Find where the given text appears and provide that cell's center as (x, y) coordinate. 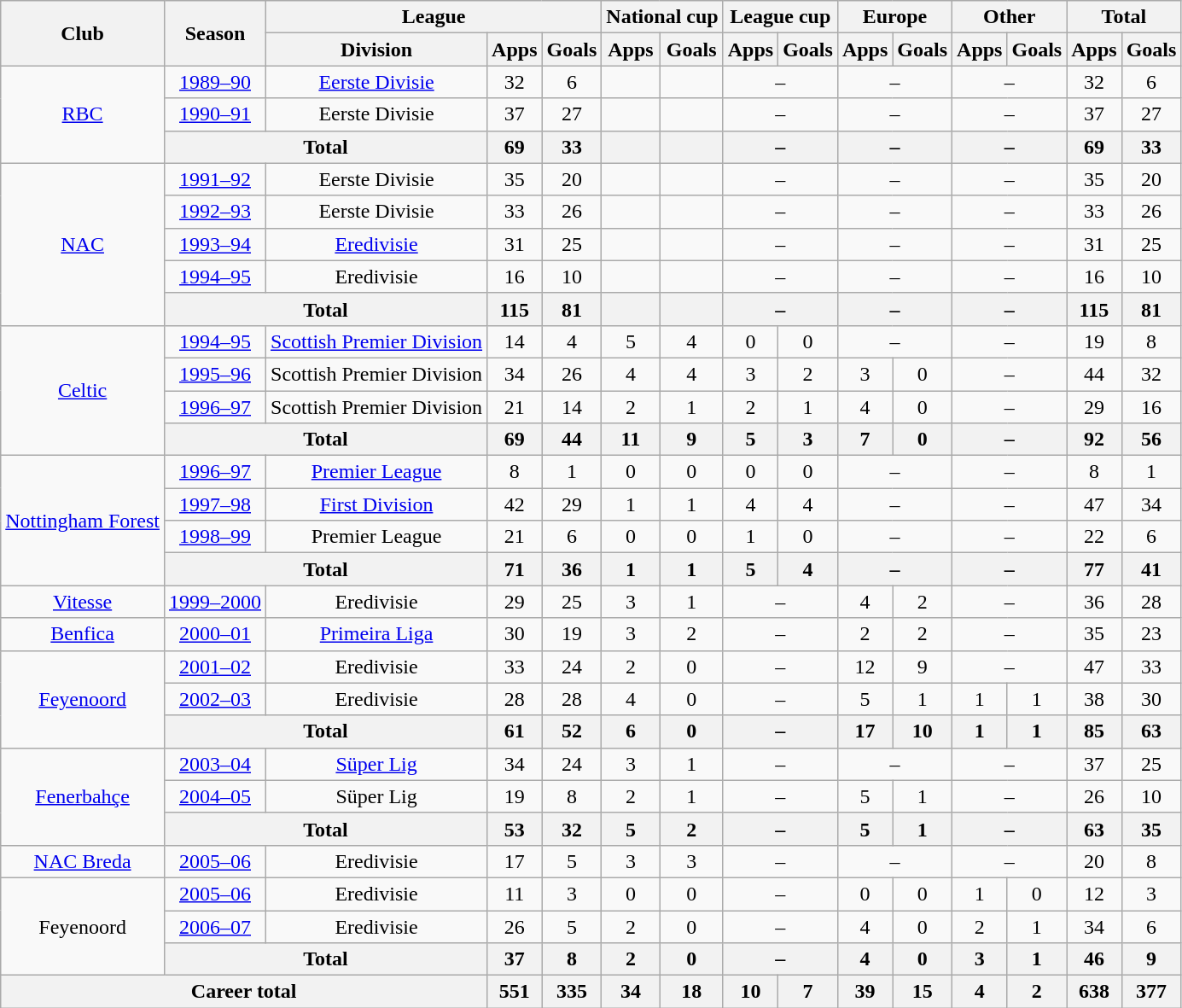
77 (1094, 569)
1995–96 (215, 374)
First Division (377, 504)
Other (1010, 17)
Nottingham Forest (83, 521)
377 (1151, 992)
Career total (244, 992)
23 (1151, 634)
Fenerbahçe (83, 796)
61 (515, 731)
18 (691, 992)
League (434, 17)
551 (515, 992)
2003–04 (215, 764)
1993–94 (215, 244)
41 (1151, 569)
Celtic (83, 390)
Club (83, 33)
2004–05 (215, 796)
56 (1151, 440)
2002–03 (215, 699)
NAC (83, 244)
1998–99 (215, 537)
1999–2000 (215, 602)
71 (515, 569)
League cup (780, 17)
46 (1094, 959)
NAC Breda (83, 861)
38 (1094, 699)
2001–02 (215, 667)
Europe (894, 17)
15 (923, 992)
Season (215, 33)
39 (865, 992)
1992–93 (215, 212)
1989–90 (215, 82)
Primeira Liga (377, 634)
2000–01 (215, 634)
1997–98 (215, 504)
1991–92 (215, 179)
RBC (83, 114)
22 (1094, 537)
335 (572, 992)
85 (1094, 731)
638 (1094, 992)
92 (1094, 440)
1990–91 (215, 114)
National cup (662, 17)
Benfica (83, 634)
42 (515, 504)
2006–07 (215, 926)
53 (515, 829)
52 (572, 731)
Division (377, 50)
Vitesse (83, 602)
